Determine the (X, Y) coordinate at the center of the cell enclosing the given text.  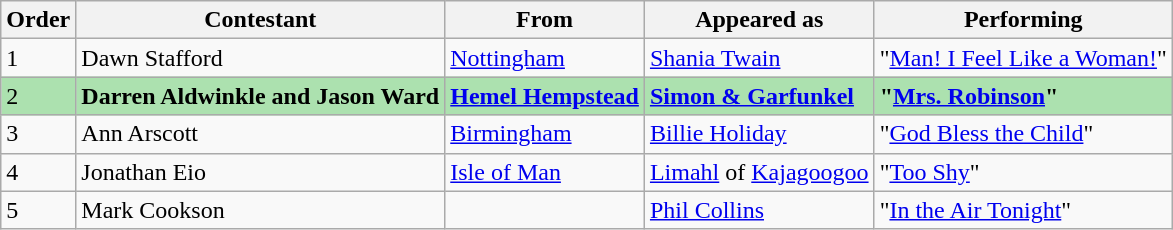
Shania Twain (759, 58)
2 (38, 96)
Performing (1023, 20)
Isle of Man (545, 172)
Hemel Hempstead (545, 96)
Limahl of Kajagoogoo (759, 172)
Simon & Garfunkel (759, 96)
Nottingham (545, 58)
Phil Collins (759, 210)
Darren Aldwinkle and Jason Ward (260, 96)
Appeared as (759, 20)
Contestant (260, 20)
Jonathan Eio (260, 172)
1 (38, 58)
"In the Air Tonight" (1023, 210)
3 (38, 134)
"Too Shy" (1023, 172)
From (545, 20)
Dawn Stafford (260, 58)
"Man! I Feel Like a Woman!" (1023, 58)
5 (38, 210)
"God Bless the Child" (1023, 134)
Billie Holiday (759, 134)
Order (38, 20)
4 (38, 172)
Ann Arscott (260, 134)
Birmingham (545, 134)
"Mrs. Robinson" (1023, 96)
Mark Cookson (260, 210)
